Determine the [x, y] coordinate at the center of the cell enclosing the given text.  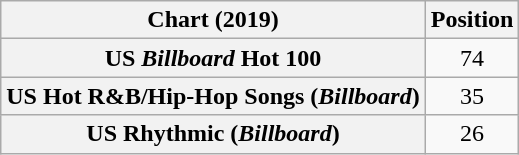
35 [472, 96]
US Billboard Hot 100 [213, 58]
Position [472, 20]
26 [472, 134]
74 [472, 58]
Chart (2019) [213, 20]
US Rhythmic (Billboard) [213, 134]
US Hot R&B/Hip-Hop Songs (Billboard) [213, 96]
